For the text-containing cell, return its midpoint in [X, Y] coordinate format. 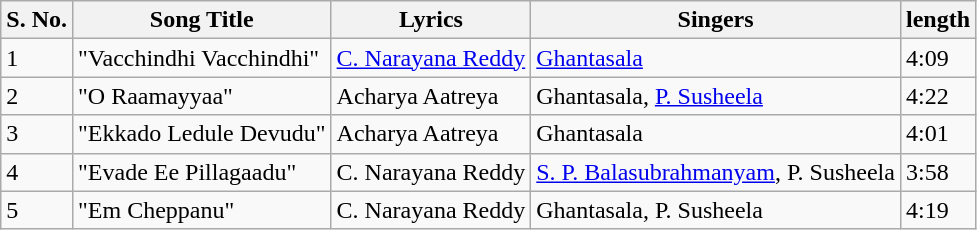
4 [37, 172]
3 [37, 134]
2 [37, 96]
"Vacchindhi Vacchindhi" [202, 58]
S. No. [37, 20]
Singers [716, 20]
4:01 [938, 134]
Song Title [202, 20]
S. P. Balasubrahmanyam, P. Susheela [716, 172]
4:22 [938, 96]
4:09 [938, 58]
"Ekkado Ledule Devudu" [202, 134]
"Evade Ee Pillagaadu" [202, 172]
Lyrics [431, 20]
"O Raamayyaa" [202, 96]
3:58 [938, 172]
"Em Cheppanu" [202, 210]
length [938, 20]
1 [37, 58]
4:19 [938, 210]
5 [37, 210]
